Pinpoint the cell where the given text exists, returning its (X, Y) midpoint coordinate. 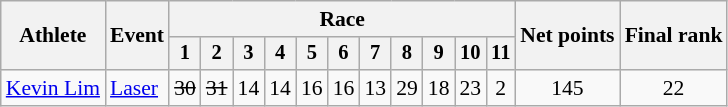
29 (407, 88)
10 (470, 54)
Final rank (674, 36)
31 (217, 88)
5 (312, 54)
Net points (567, 36)
18 (439, 88)
30 (185, 88)
9 (439, 54)
Athlete (53, 36)
Laser (137, 88)
Race (342, 19)
1 (185, 54)
7 (375, 54)
8 (407, 54)
Kevin Lim (53, 88)
3 (249, 54)
Event (137, 36)
13 (375, 88)
145 (567, 88)
11 (500, 54)
6 (344, 54)
4 (280, 54)
22 (674, 88)
23 (470, 88)
